Output the [x, y] coordinate of the center of the cell containing the given text.  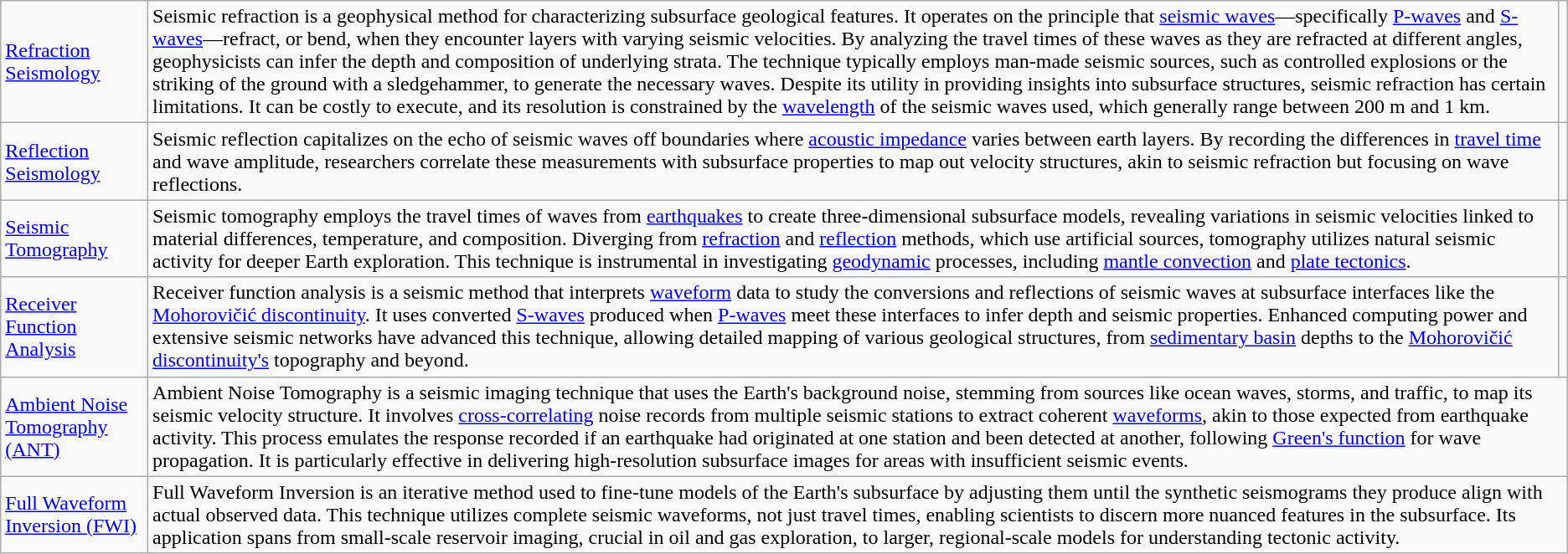
Full Waveform Inversion (FWI) [75, 515]
Seismic Tomography [75, 239]
Ambient Noise Tomography (ANT) [75, 427]
Reflection Seismology [75, 162]
Refraction Seismology [75, 62]
Receiver Function Analysis [75, 326]
